Find where the given text appears and provide that cell's center as (X, Y) coordinate. 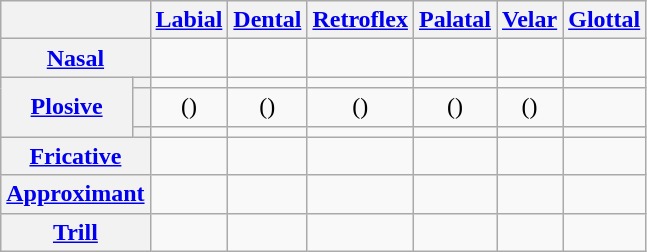
Nasal (76, 58)
Velar (530, 20)
Fricative (76, 156)
Palatal (454, 20)
Trill (76, 232)
Labial (189, 20)
Retroflex (360, 20)
Plosive (67, 107)
Approximant (76, 194)
Dental (268, 20)
Glottal (604, 20)
